From the cell containing the given text, extract its center point as (X, Y) coordinate. 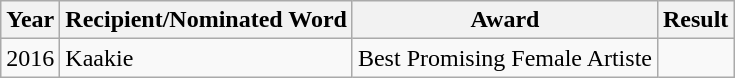
Kaakie (206, 58)
Award (504, 20)
Result (695, 20)
2016 (30, 58)
Recipient/Nominated Word (206, 20)
Best Promising Female Artiste (504, 58)
Year (30, 20)
